From the cell containing the given text, extract its center point as (x, y) coordinate. 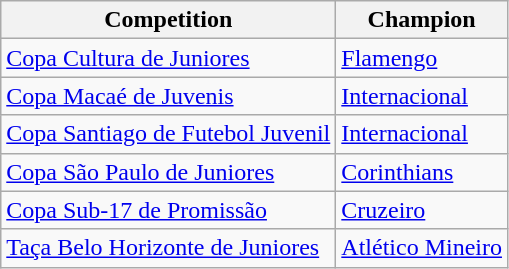
Copa Santiago de Futebol Juvenil (168, 134)
Flamengo (422, 58)
Copa São Paulo de Juniores (168, 172)
Copa Sub-17 de Promissão (168, 210)
Taça Belo Horizonte de Juniores (168, 248)
Competition (168, 20)
Cruzeiro (422, 210)
Atlético Mineiro (422, 248)
Copa Macaé de Juvenis (168, 96)
Copa Cultura de Juniores (168, 58)
Champion (422, 20)
Corinthians (422, 172)
